Locate the cell with the specified text and output its [X, Y] center coordinate. 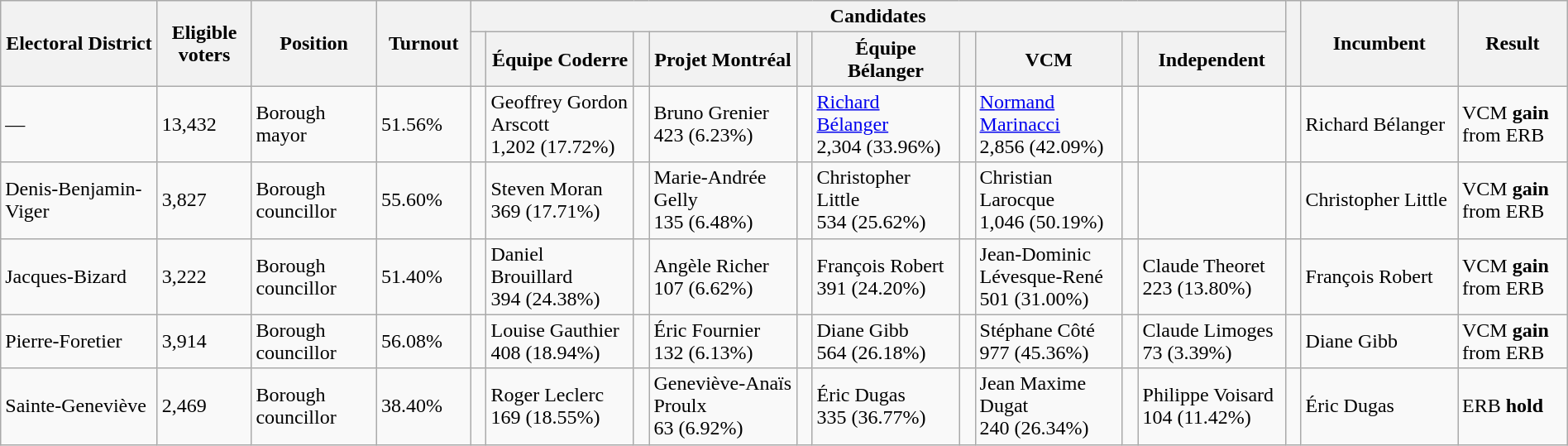
Claude Theoret223 (13.80%) [1212, 276]
3,222 [204, 276]
Diane Gibb [1379, 341]
13,432 [204, 124]
Richard Bélanger [1379, 124]
2,469 [204, 406]
Sainte-Geneviève [79, 406]
— [79, 124]
ERB hold [1512, 406]
56.08% [423, 341]
Éric Dugas335 (36.77%) [886, 406]
Jean-Dominic Lévesque-René501 (31.00%) [1049, 276]
Daniel Brouillard394 (24.38%) [560, 276]
51.40% [423, 276]
Claude Limoges73 (3.39%) [1212, 341]
Denis-Benjamin-Viger [79, 200]
Geoffrey Gordon Arscott1,202 (17.72%) [560, 124]
Jean Maxime Dugat240 (26.34%) [1049, 406]
Roger Leclerc169 (18.55%) [560, 406]
Projet Montréal [723, 60]
Équipe Bélanger [886, 60]
Borough mayor [314, 124]
38.40% [423, 406]
Geneviève-Anaïs Proulx63 (6.92%) [723, 406]
Richard Bélanger2,304 (33.96%) [886, 124]
Electoral District [79, 43]
VCM [1049, 60]
Steven Moran369 (17.71%) [560, 200]
Éric Fournier132 (6.13%) [723, 341]
3,914 [204, 341]
Bruno Grenier423 (6.23%) [723, 124]
55.60% [423, 200]
Incumbent [1379, 43]
Stéphane Côté977 (45.36%) [1049, 341]
François Robert [1379, 276]
Philippe Voisard104 (11.42%) [1212, 406]
Result [1512, 43]
Turnout [423, 43]
51.56% [423, 124]
Christopher Little534 (25.62%) [886, 200]
3,827 [204, 200]
Independent [1212, 60]
Normand Marinacci2,856 (42.09%) [1049, 124]
Pierre-Foretier [79, 341]
Jacques-Bizard [79, 276]
Marie-Andrée Gelly135 (6.48%) [723, 200]
Louise Gauthier408 (18.94%) [560, 341]
Christopher Little [1379, 200]
Éric Dugas [1379, 406]
Candidates [878, 17]
Eligible voters [204, 43]
Position [314, 43]
Angèle Richer107 (6.62%) [723, 276]
Équipe Coderre [560, 60]
François Robert391 (24.20%) [886, 276]
Diane Gibb564 (26.18%) [886, 341]
Christian Larocque1,046 (50.19%) [1049, 200]
